Return (X, Y) of the center of cell containing provided text 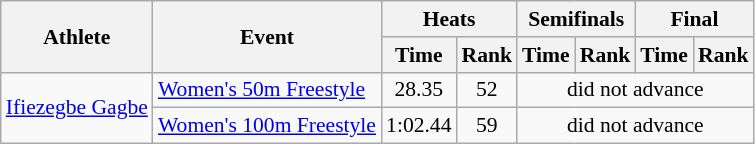
1:02.44 (418, 126)
52 (488, 90)
Women's 50m Freestyle (267, 90)
Heats (449, 19)
Event (267, 36)
Women's 100m Freestyle (267, 126)
Ifiezegbe Gagbe (77, 108)
Semifinals (576, 19)
Athlete (77, 36)
59 (488, 126)
28.35 (418, 90)
Final (694, 19)
